Determine the [X, Y] coordinate at the center of the cell enclosing the given text.  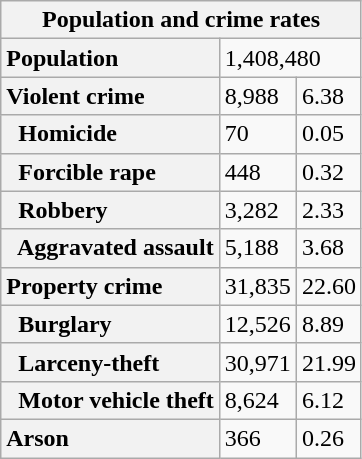
2.33 [328, 210]
70 [258, 134]
Forcible rape [110, 172]
5,188 [258, 248]
6.38 [328, 96]
0.05 [328, 134]
Arson [110, 438]
12,526 [258, 324]
Homicide [110, 134]
Burglary [110, 324]
21.99 [328, 362]
0.32 [328, 172]
Motor vehicle theft [110, 400]
3.68 [328, 248]
366 [258, 438]
448 [258, 172]
Population and crime rates [182, 20]
8.89 [328, 324]
Violent crime [110, 96]
8,988 [258, 96]
8,624 [258, 400]
6.12 [328, 400]
22.60 [328, 286]
3,282 [258, 210]
Population [110, 58]
31,835 [258, 286]
Robbery [110, 210]
30,971 [258, 362]
Property crime [110, 286]
Larceny-theft [110, 362]
1,408,480 [290, 58]
0.26 [328, 438]
Aggravated assault [110, 248]
